Find where the given text appears and provide that cell's center as [x, y] coordinate. 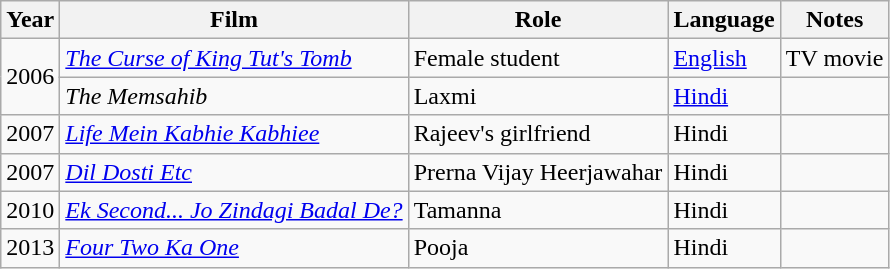
Language [724, 20]
Dil Dosti Etc [234, 172]
English [724, 58]
The Curse of King Tut's Tomb [234, 58]
Laxmi [538, 96]
Role [538, 20]
Pooja [538, 248]
Film [234, 20]
Tamanna [538, 210]
2006 [30, 77]
Rajeev's girlfriend [538, 134]
Four Two Ka One [234, 248]
Ek Second... Jo Zindagi Badal De? [234, 210]
Prerna Vijay Heerjawahar [538, 172]
The Memsahib [234, 96]
Notes [834, 20]
2010 [30, 210]
2013 [30, 248]
Life Mein Kabhie Kabhiee [234, 134]
Year [30, 20]
TV movie [834, 58]
Female student [538, 58]
